Extract the (x, y) coordinate from the center of the cell holding the provided text.  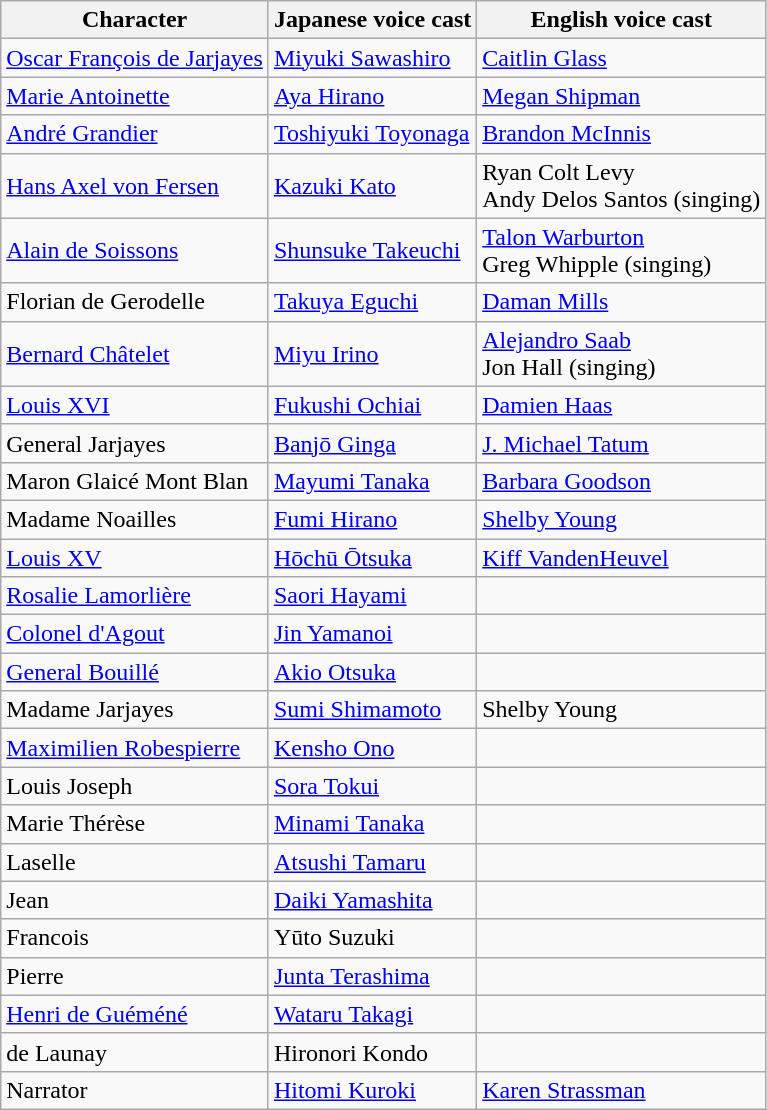
Bernard Châtelet (135, 354)
de Launay (135, 1052)
Daiki Yamashita (372, 900)
Kazuki Kato (372, 186)
Kensho Ono (372, 748)
Madame Jarjayes (135, 710)
Alain de Soissons (135, 250)
Banjō Ginga (372, 443)
General Jarjayes (135, 443)
Ryan Colt LevyAndy Delos Santos (singing) (622, 186)
Daman Mills (622, 302)
Talon WarburtonGreg Whipple (singing) (622, 250)
Louis XV (135, 557)
Oscar François de Jarjayes (135, 58)
Hironori Kondo (372, 1052)
Caitlin Glass (622, 58)
Brandon McInnis (622, 134)
Maron Glaicé Mont Blan (135, 481)
Sora Tokui (372, 786)
Hans Axel von Fersen (135, 186)
Maximilien Robespierre (135, 748)
J. Michael Tatum (622, 443)
Jin Yamanoi (372, 634)
Pierre (135, 976)
Atsushi Tamaru (372, 862)
Louis XVI (135, 405)
Narrator (135, 1090)
Henri de Guéméné (135, 1014)
Megan Shipman (622, 96)
Kiff VandenHeuvel (622, 557)
Madame Noailles (135, 519)
English voice cast (622, 20)
Shunsuke Takeuchi (372, 250)
Fumi Hirano (372, 519)
Wataru Takagi (372, 1014)
Character (135, 20)
Toshiyuki Toyonaga (372, 134)
Marie Antoinette (135, 96)
Fukushi Ochiai (372, 405)
Miyuki Sawashiro (372, 58)
Colonel d'Agout (135, 634)
Alejandro SaabJon Hall (singing) (622, 354)
Louis Joseph (135, 786)
Akio Otsuka (372, 672)
Japanese voice cast (372, 20)
Francois (135, 938)
Mayumi Tanaka (372, 481)
Hōchū Ōtsuka (372, 557)
Karen Strassman (622, 1090)
Junta Terashima (372, 976)
Rosalie Lamorlière (135, 596)
Minami Tanaka (372, 824)
Yūto Suzuki (372, 938)
Marie Thérèse (135, 824)
General Bouillé (135, 672)
Takuya Eguchi (372, 302)
André Grandier (135, 134)
Damien Haas (622, 405)
Aya Hirano (372, 96)
Hitomi Kuroki (372, 1090)
Laselle (135, 862)
Barbara Goodson (622, 481)
Jean (135, 900)
Miyu Irino (372, 354)
Florian de Gerodelle (135, 302)
Saori Hayami (372, 596)
Sumi Shimamoto (372, 710)
